Determine the (x, y) coordinate at the center of the cell enclosing the given text.  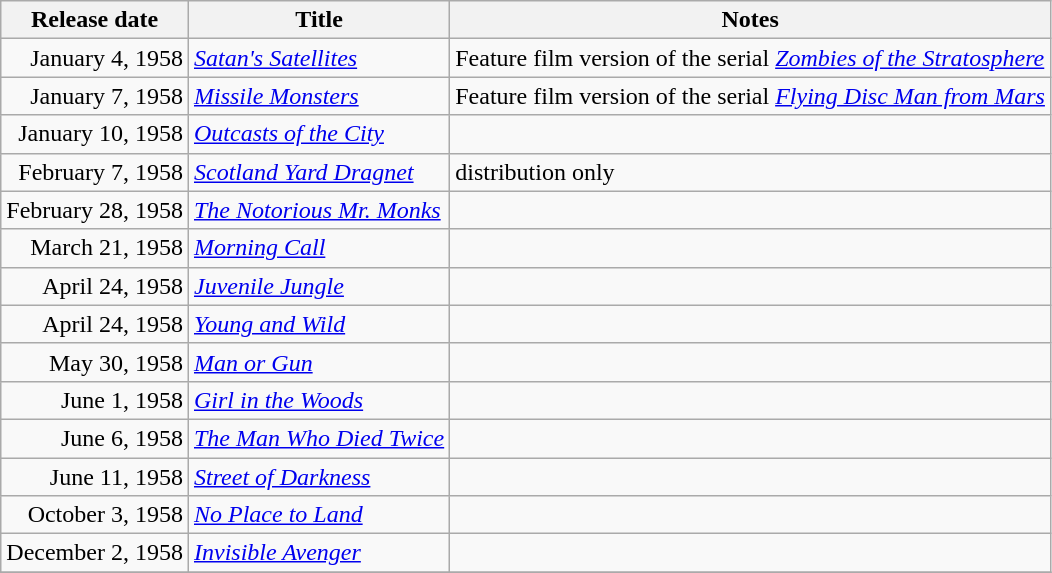
February 28, 1958 (95, 210)
June 6, 1958 (95, 438)
No Place to Land (318, 515)
Invisible Avenger (318, 553)
Scotland Yard Dragnet (318, 172)
Morning Call (318, 248)
January 7, 1958 (95, 96)
March 21, 1958 (95, 248)
The Notorious Mr. Monks (318, 210)
January 10, 1958 (95, 134)
Young and Wild (318, 324)
Title (318, 20)
May 30, 1958 (95, 362)
February 7, 1958 (95, 172)
December 2, 1958 (95, 553)
Juvenile Jungle (318, 286)
June 1, 1958 (95, 400)
Satan's Satellites (318, 58)
distribution only (750, 172)
January 4, 1958 (95, 58)
Feature film version of the serial Flying Disc Man from Mars (750, 96)
Missile Monsters (318, 96)
October 3, 1958 (95, 515)
The Man Who Died Twice (318, 438)
June 11, 1958 (95, 477)
Street of Darkness (318, 477)
Man or Gun (318, 362)
Feature film version of the serial Zombies of the Stratosphere (750, 58)
Girl in the Woods (318, 400)
Release date (95, 20)
Notes (750, 20)
Outcasts of the City (318, 134)
